Detect which cell encompasses the target text, then output its (X, Y) center coordinate. 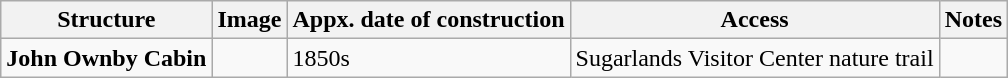
Structure (106, 20)
Image (250, 20)
1850s (428, 58)
Access (754, 20)
Appx. date of construction (428, 20)
Notes (973, 20)
Sugarlands Visitor Center nature trail (754, 58)
John Ownby Cabin (106, 58)
